For the text-containing cell, return its midpoint in (x, y) coordinate format. 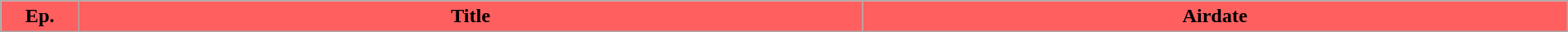
Airdate (1216, 16)
Ep. (40, 16)
Title (470, 16)
